Provide the [x, y] coordinate of the cell's center where the given text is located.  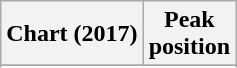
Peakposition [189, 34]
Chart (2017) [72, 34]
